Provide the [X, Y] coordinate of the cell's center where the given text is located.  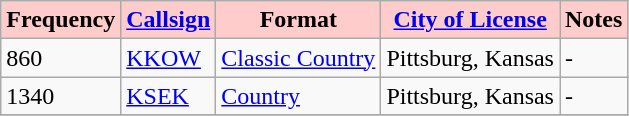
City of License [470, 20]
Classic Country [298, 58]
860 [61, 58]
Format [298, 20]
Notes [594, 20]
Callsign [168, 20]
Frequency [61, 20]
KSEK [168, 96]
1340 [61, 96]
KKOW [168, 58]
Country [298, 96]
